For the text-containing cell, return its midpoint in (X, Y) coordinate format. 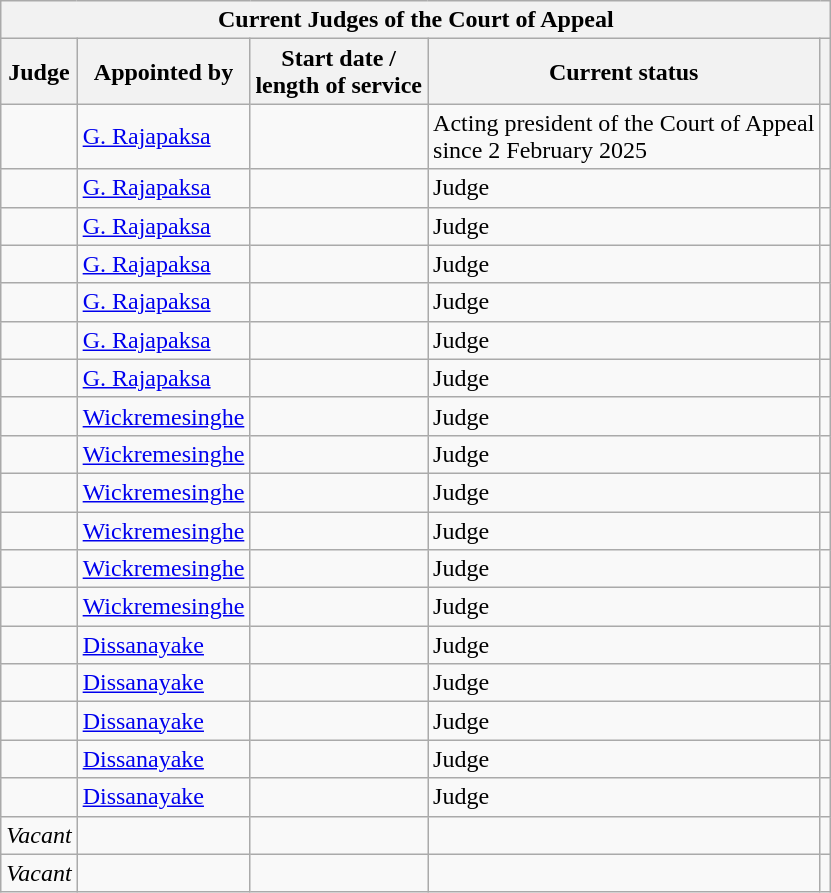
Start date / length of service (339, 72)
Appointed by (164, 72)
Current status (624, 72)
Current Judges of the Court of Appeal (416, 20)
Acting president of the Court of Appeal since 2 February 2025 (624, 136)
